Scan for the cell matching the given text and deliver its (x, y) coordinate at center. 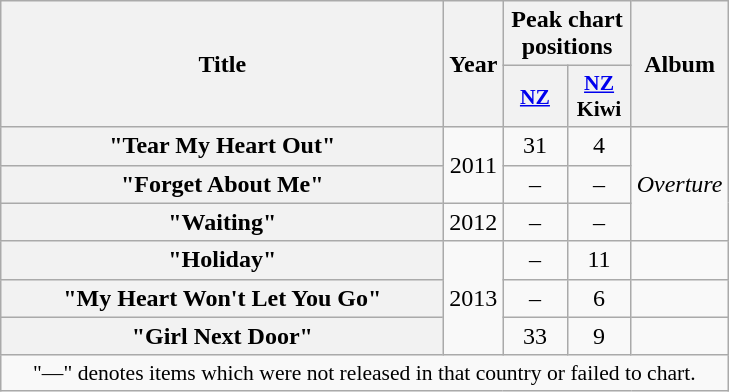
4 (599, 146)
31 (535, 146)
"Girl Next Door" (222, 336)
Year (474, 64)
"My Heart Won't Let You Go" (222, 298)
"—" denotes items which were not released in that country or failed to chart. (364, 373)
9 (599, 336)
2011 (474, 165)
Peak chart positions (567, 34)
"Tear My Heart Out" (222, 146)
NZKiwi (599, 96)
"Holiday" (222, 260)
2013 (474, 298)
6 (599, 298)
33 (535, 336)
Overture (680, 184)
11 (599, 260)
"Waiting" (222, 222)
"Forget About Me" (222, 184)
2012 (474, 222)
NZ (535, 96)
Album (680, 64)
Title (222, 64)
